Pinpoint the cell where the given text exists, returning its (x, y) midpoint coordinate. 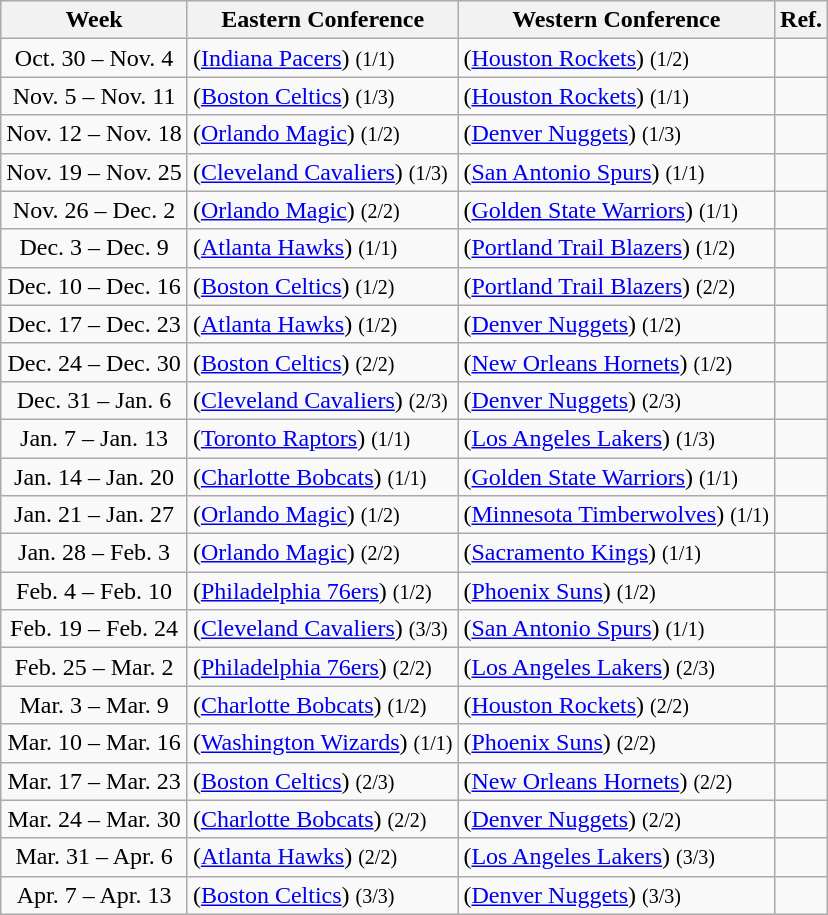
(Boston Celtics) (2/3) (322, 781)
(Washington Wizards) (1/1) (322, 743)
(Charlotte Bobcats) (1/1) (322, 477)
Jan. 21 – Jan. 27 (94, 515)
(Boston Celtics) (1/2) (322, 286)
(Houston Rockets) (2/2) (616, 705)
(Denver Nuggets) (3/3) (616, 895)
(Philadelphia 76ers) (2/2) (322, 667)
(Atlanta Hawks) (1/1) (322, 248)
(Los Angeles Lakers) (2/3) (616, 667)
(Minnesota Timberwolves) (1/1) (616, 515)
Jan. 28 – Feb. 3 (94, 553)
(Atlanta Hawks) (2/2) (322, 857)
(Boston Celtics) (3/3) (322, 895)
(New Orleans Hornets) (1/2) (616, 362)
Nov. 26 – Dec. 2 (94, 210)
Jan. 7 – Jan. 13 (94, 438)
Nov. 12 – Nov. 18 (94, 134)
(New Orleans Hornets) (2/2) (616, 781)
(Sacramento Kings) (1/1) (616, 553)
Mar. 10 – Mar. 16 (94, 743)
Mar. 3 – Mar. 9 (94, 705)
Week (94, 20)
(Phoenix Suns) (1/2) (616, 591)
(Denver Nuggets) (1/2) (616, 324)
(Denver Nuggets) (2/3) (616, 400)
(Indiana Pacers) (1/1) (322, 58)
(Houston Rockets) (1/2) (616, 58)
Dec. 31 – Jan. 6 (94, 400)
(Charlotte Bobcats) (2/2) (322, 819)
(Portland Trail Blazers) (2/2) (616, 286)
(Philadelphia 76ers) (1/2) (322, 591)
Eastern Conference (322, 20)
(Boston Celtics) (2/2) (322, 362)
Dec. 24 – Dec. 30 (94, 362)
(Cleveland Cavaliers) (2/3) (322, 400)
Mar. 31 – Apr. 6 (94, 857)
(Toronto Raptors) (1/1) (322, 438)
Dec. 10 – Dec. 16 (94, 286)
(Cleveland Cavaliers) (3/3) (322, 629)
Ref. (802, 20)
(Portland Trail Blazers) (1/2) (616, 248)
(Cleveland Cavaliers) (1/3) (322, 172)
(Houston Rockets) (1/1) (616, 96)
(Denver Nuggets) (2/2) (616, 819)
Western Conference (616, 20)
(Atlanta Hawks) (1/2) (322, 324)
Apr. 7 – Apr. 13 (94, 895)
Nov. 19 – Nov. 25 (94, 172)
Jan. 14 – Jan. 20 (94, 477)
Mar. 24 – Mar. 30 (94, 819)
Feb. 25 – Mar. 2 (94, 667)
(Phoenix Suns) (2/2) (616, 743)
(Charlotte Bobcats) (1/2) (322, 705)
Oct. 30 – Nov. 4 (94, 58)
(Boston Celtics) (1/3) (322, 96)
(Denver Nuggets) (1/3) (616, 134)
(Los Angeles Lakers) (3/3) (616, 857)
Dec. 3 – Dec. 9 (94, 248)
(Los Angeles Lakers) (1/3) (616, 438)
Feb. 19 – Feb. 24 (94, 629)
Feb. 4 – Feb. 10 (94, 591)
Mar. 17 – Mar. 23 (94, 781)
Nov. 5 – Nov. 11 (94, 96)
Dec. 17 – Dec. 23 (94, 324)
